For the text-containing cell, return its midpoint in (x, y) coordinate format. 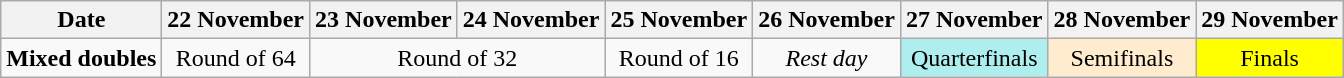
23 November (384, 20)
22 November (236, 20)
Quarterfinals (974, 58)
Round of 32 (458, 58)
Round of 16 (679, 58)
25 November (679, 20)
27 November (974, 20)
24 November (531, 20)
Semifinals (1122, 58)
28 November (1122, 20)
Rest day (827, 58)
29 November (1270, 20)
Mixed doubles (82, 58)
26 November (827, 20)
Date (82, 20)
Round of 64 (236, 58)
Finals (1270, 58)
